Identify which cell holds the provided text, then report its [X, Y] central coordinate. 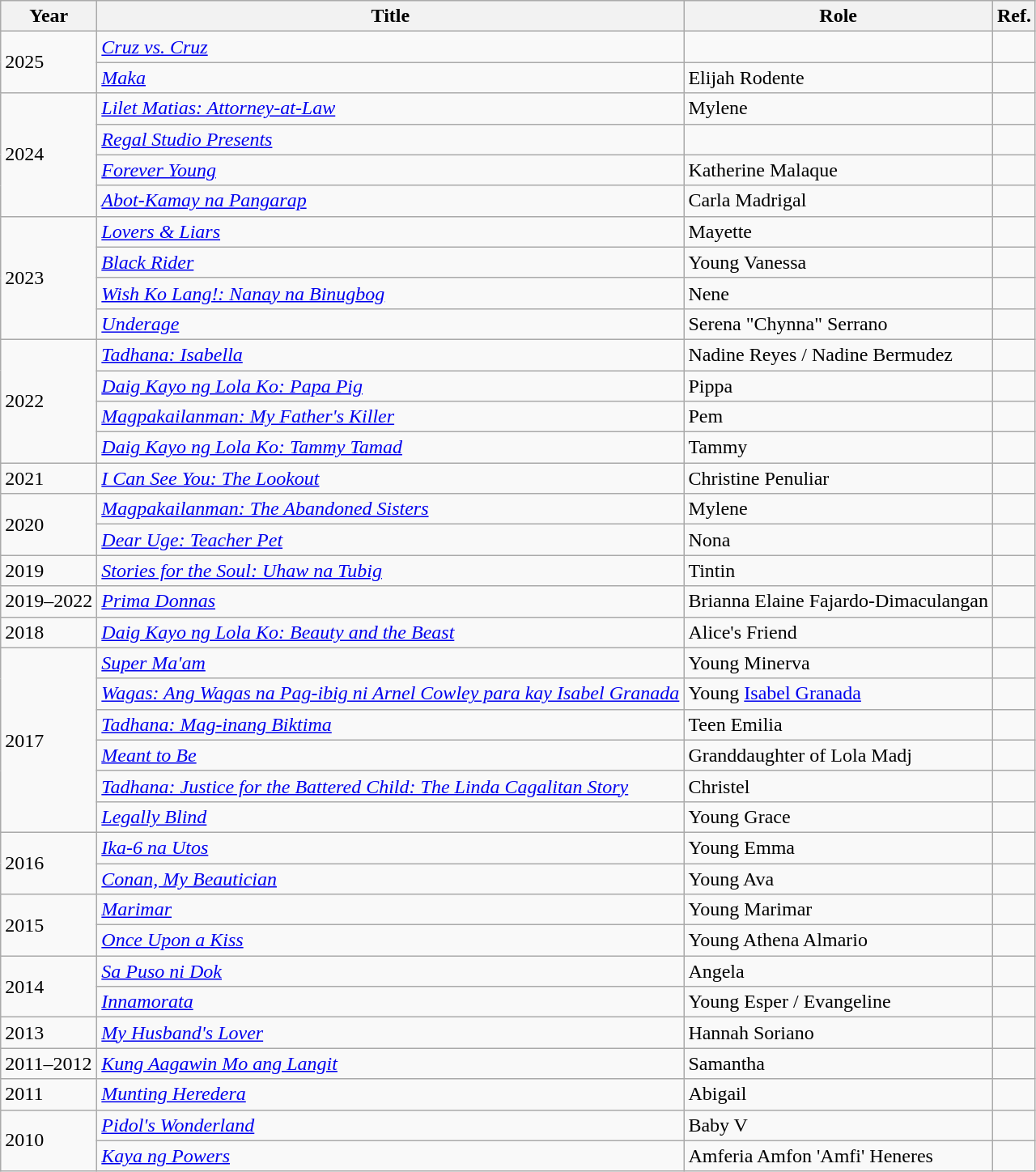
I Can See You: The Lookout [390, 478]
Legally Blind [390, 817]
Tadhana: Mag-inang Biktima [390, 724]
2024 [49, 155]
Daig Kayo ng Lola Ko: Papa Pig [390, 386]
Magpakailanman: My Father's Killer [390, 417]
Underage [390, 324]
Ref. [1013, 16]
Katherine Malaque [839, 170]
Conan, My Beautician [390, 878]
Forever Young [390, 170]
Innamorata [390, 1002]
My Husband's Lover [390, 1033]
2011 [49, 1094]
2017 [49, 740]
Elijah Rodente [839, 78]
Stories for the Soul: Uhaw na Tubig [390, 571]
2014 [49, 987]
Daig Kayo ng Lola Ko: Beauty and the Beast [390, 632]
Young Minerva [839, 663]
Young Isabel Granada [839, 694]
Super Ma'am [390, 663]
Marimar [390, 910]
Brianna Elaine Fajardo-Dimaculangan [839, 601]
Young Ava [839, 878]
2021 [49, 478]
Tammy [839, 448]
2016 [49, 863]
Ika-6 na Utos [390, 847]
Lilet Matias: Attorney-at-Law [390, 108]
Young Vanessa [839, 262]
Title [390, 16]
2018 [49, 632]
Young Esper / Evangeline [839, 1002]
Granddaughter of Lola Madj [839, 755]
2025 [49, 62]
2019–2022 [49, 601]
Once Upon a Kiss [390, 941]
Mayette [839, 231]
Abigail [839, 1094]
2013 [49, 1033]
Baby V [839, 1125]
Teen Emilia [839, 724]
Cruz vs. Cruz [390, 47]
2022 [49, 401]
Young Marimar [839, 910]
Year [49, 16]
Abot-Kamay na Pangarap [390, 201]
Munting Heredera [390, 1094]
Sa Puso ni Dok [390, 971]
Wagas: Ang Wagas na Pag-ibig ni Arnel Cowley para kay Isabel Granada [390, 694]
Pidol's Wonderland [390, 1125]
Dear Uge: Teacher Pet [390, 540]
Tintin [839, 571]
Samantha [839, 1064]
Pem [839, 417]
Magpakailanman: The Abandoned Sisters [390, 509]
Alice's Friend [839, 632]
Serena "Chynna" Serrano [839, 324]
Pippa [839, 386]
Kaya ng Powers [390, 1156]
Nona [839, 540]
Nadine Reyes / Nadine Bermudez [839, 355]
2019 [49, 571]
Meant to Be [390, 755]
Angela [839, 971]
Wish Ko Lang!: Nanay na Binugbog [390, 293]
Prima Donnas [390, 601]
Kung Aagawin Mo ang Langit [390, 1064]
Amferia Amfon 'Amfi' Heneres [839, 1156]
Christine Penuliar [839, 478]
2015 [49, 925]
Young Emma [839, 847]
Lovers & Liars [390, 231]
Tadhana: Justice for the Battered Child: The Linda Cagalitan Story [390, 786]
2010 [49, 1140]
Role [839, 16]
2023 [49, 278]
Maka [390, 78]
Daig Kayo ng Lola Ko: Tammy Tamad [390, 448]
Carla Madrigal [839, 201]
Regal Studio Presents [390, 139]
Hannah Soriano [839, 1033]
Nene [839, 293]
Young Grace [839, 817]
2011–2012 [49, 1064]
Black Rider [390, 262]
2020 [49, 524]
Christel [839, 786]
Tadhana: Isabella [390, 355]
Young Athena Almario [839, 941]
